Find where the given text appears and provide that cell's center as [x, y] coordinate. 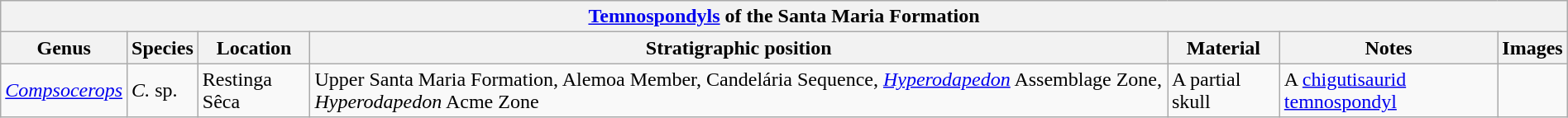
Stratigraphic position [739, 48]
Temnospondyls of the Santa Maria Formation [784, 17]
Compsocerops [65, 91]
Restinga Sêca [254, 91]
Notes [1389, 48]
Upper Santa Maria Formation, Alemoa Member, Candelária Sequence, Hyperodapedon Assemblage Zone, Hyperodapedon Acme Zone [739, 91]
Location [254, 48]
Species [163, 48]
C. sp. [163, 91]
Genus [65, 48]
A partial skull [1224, 91]
A chigutisaurid temnospondyl [1389, 91]
Images [1532, 48]
Material [1224, 48]
